Find where the given text appears and provide that cell's center as (x, y) coordinate. 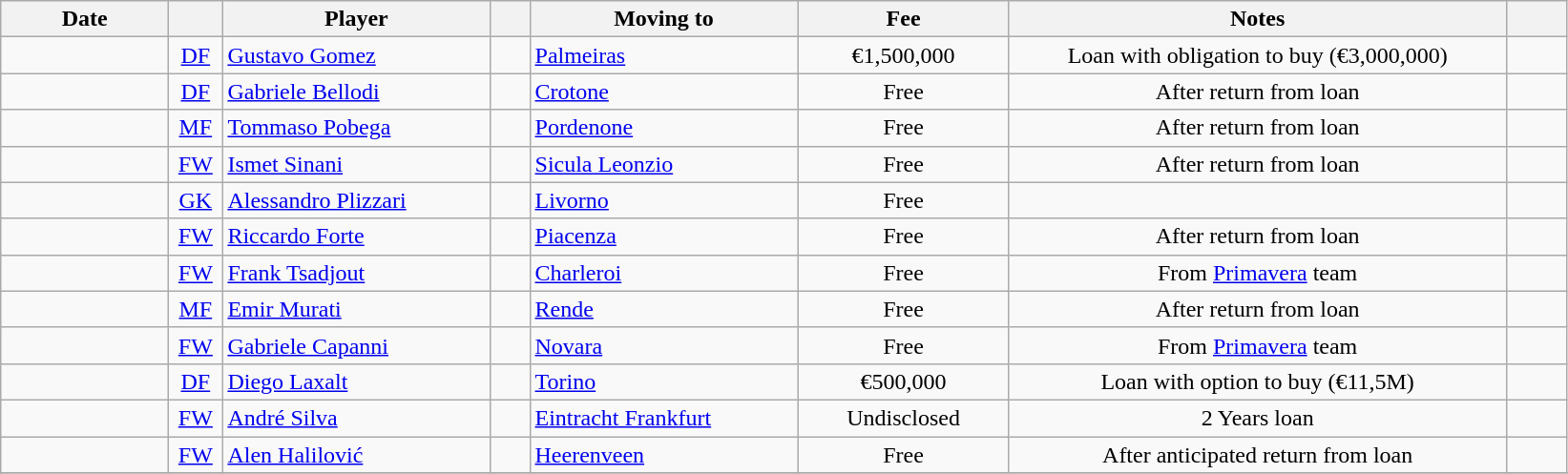
Torino (664, 381)
Alen Halilović (357, 455)
Gabriele Capanni (357, 345)
Novara (664, 345)
Charleroi (664, 273)
Pordenone (664, 128)
Diego Laxalt (357, 381)
2 Years loan (1258, 418)
Notes (1258, 19)
Livorno (664, 200)
Rende (664, 309)
Fee (903, 19)
€1,500,000 (903, 55)
Eintracht Frankfurt (664, 418)
André Silva (357, 418)
Sicula Leonzio (664, 164)
Date (85, 19)
Ismet Sinani (357, 164)
Gabriele Bellodi (357, 92)
Moving to (664, 19)
After anticipated return from loan (1258, 455)
Undisclosed (903, 418)
Heerenveen (664, 455)
Alessandro Plizzari (357, 200)
Player (357, 19)
Frank Tsadjout (357, 273)
€500,000 (903, 381)
Riccardo Forte (357, 237)
Loan with option to buy (€11,5M) (1258, 381)
Palmeiras (664, 55)
GK (196, 200)
Piacenza (664, 237)
Emir Murati (357, 309)
Tommaso Pobega (357, 128)
Crotone (664, 92)
Gustavo Gomez (357, 55)
Loan with obligation to buy (€3,000,000) (1258, 55)
